Identify which cell holds the provided text, then report its [X, Y] central coordinate. 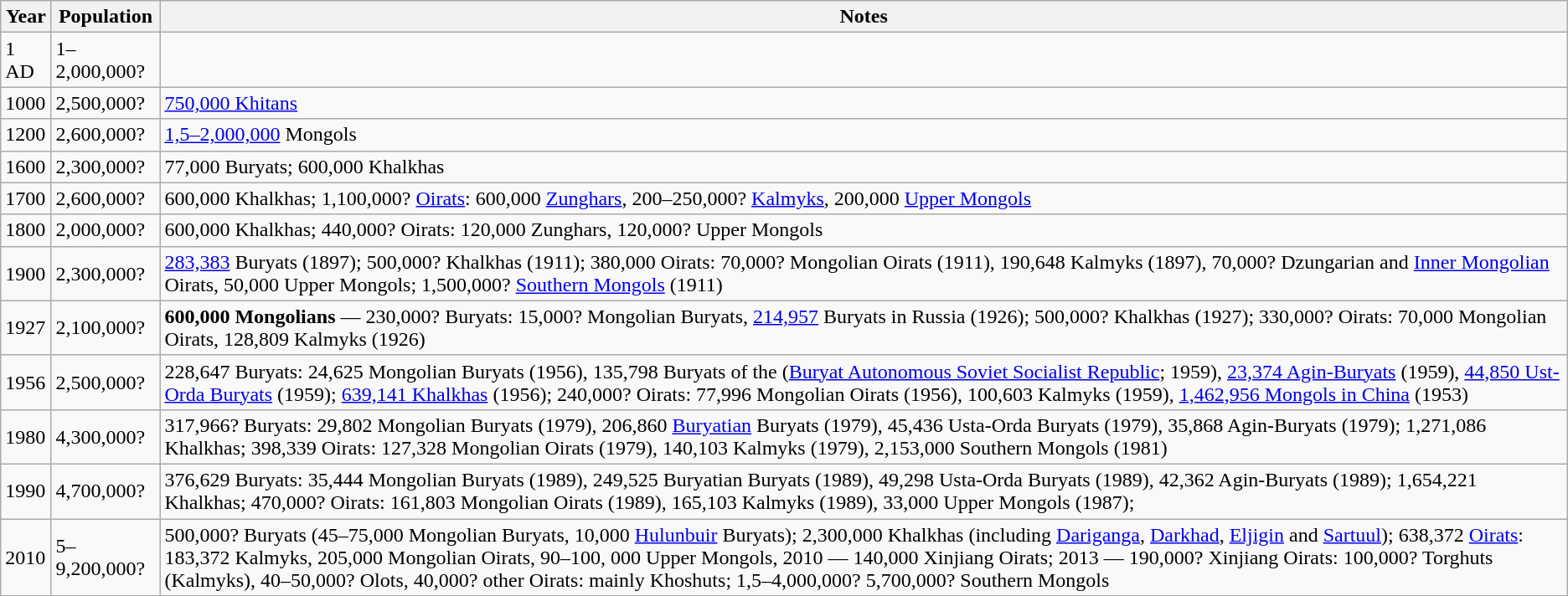
Year [26, 17]
77,000 Buryats; 600,000 Khalkhas [864, 167]
1–2,000,000? [106, 60]
1200 [26, 135]
1800 [26, 230]
600,000 Khalkhas; 440,000? Oirats: 120,000 Zunghars, 120,000? Upper Mongols [864, 230]
1700 [26, 198]
1900 [26, 273]
1600 [26, 167]
1927 [26, 328]
750,000 Khitans [864, 103]
Population [106, 17]
2010 [26, 557]
1990 [26, 491]
1980 [26, 437]
600,000 Khalkhas; 1,100,000? Oirats: 600,000 Zunghars, 200–250,000? Kalmyks, 200,000 Upper Mongols [864, 198]
1 AD [26, 60]
2,100,000? [106, 328]
1,5–2,000,000 Mongols [864, 135]
5–9,200,000? [106, 557]
4,300,000? [106, 437]
Notes [864, 17]
2,000,000? [106, 230]
4,700,000? [106, 491]
1000 [26, 103]
1956 [26, 382]
